Scan for the cell matching the given text and deliver its [x, y] coordinate at center. 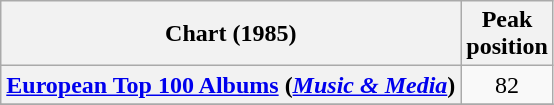
Chart (1985) [231, 34]
82 [507, 85]
European Top 100 Albums (Music & Media) [231, 85]
Peakposition [507, 34]
